Detect which cell encompasses the target text, then output its (X, Y) center coordinate. 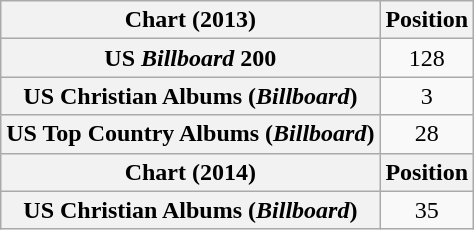
35 (427, 210)
Chart (2013) (190, 20)
3 (427, 96)
28 (427, 134)
US Billboard 200 (190, 58)
128 (427, 58)
US Top Country Albums (Billboard) (190, 134)
Chart (2014) (190, 172)
